Find where the given text appears and provide that cell's center as (x, y) coordinate. 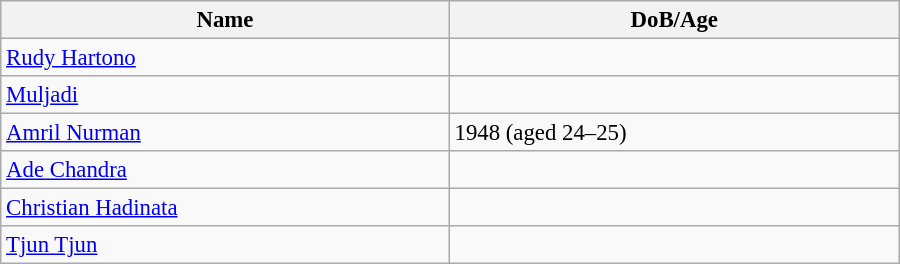
Name (225, 20)
DoB/Age (674, 20)
Rudy Hartono (225, 58)
Christian Hadinata (225, 208)
1948 (aged 24–25) (674, 133)
Muljadi (225, 95)
Tjun Tjun (225, 245)
Ade Chandra (225, 170)
Amril Nurman (225, 133)
